Locate the cell with the specified text and output its (X, Y) center coordinate. 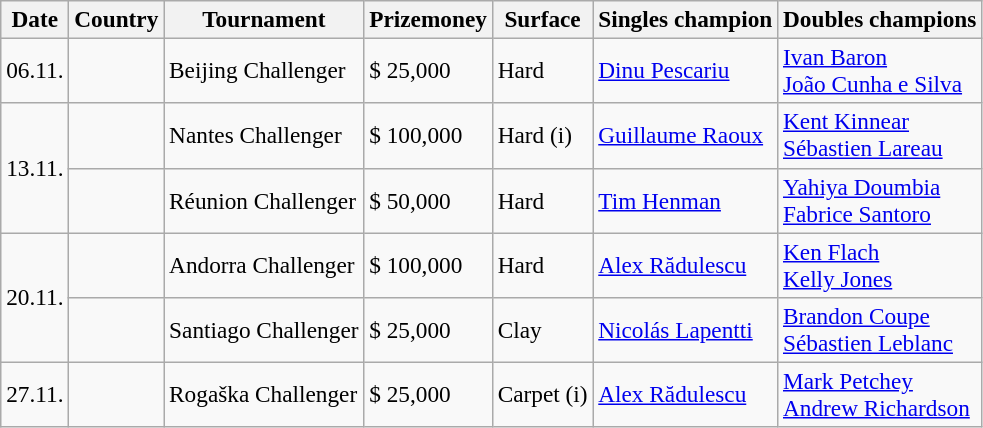
Yahiya Doumbia Fabrice Santoro (880, 200)
13.11. (35, 168)
Mark Petchey Andrew Richardson (880, 394)
20.11. (35, 297)
Singles champion (686, 19)
Dinu Pescariu (686, 70)
Réunion Challenger (264, 200)
Date (35, 19)
Doubles champions (880, 19)
Guillaume Raoux (686, 136)
Surface (542, 19)
Clay (542, 330)
Ivan Baron João Cunha e Silva (880, 70)
06.11. (35, 70)
Carpet (i) (542, 394)
Hard (i) (542, 136)
Beijing Challenger (264, 70)
27.11. (35, 394)
Prizemoney (428, 19)
Tournament (264, 19)
$ 50,000 (428, 200)
Nicolás Lapentti (686, 330)
Kent Kinnear Sébastien Lareau (880, 136)
Ken Flach Kelly Jones (880, 264)
Tim Henman (686, 200)
Brandon Coupe Sébastien Leblanc (880, 330)
Country (116, 19)
Nantes Challenger (264, 136)
Andorra Challenger (264, 264)
Rogaška Challenger (264, 394)
Santiago Challenger (264, 330)
